Find where the given text appears and provide that cell's center as [x, y] coordinate. 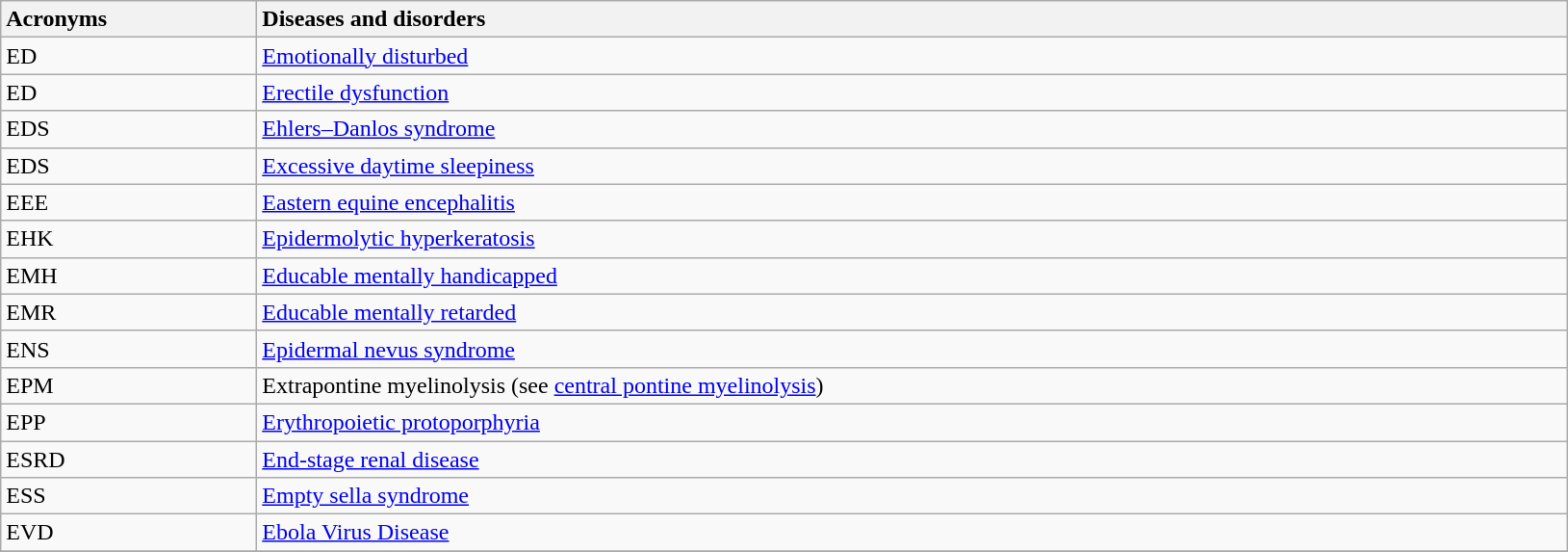
EPP [129, 422]
Epidermolytic hyperkeratosis [913, 239]
Erectile dysfunction [913, 92]
EPM [129, 385]
ENS [129, 349]
Emotionally disturbed [913, 56]
Acronyms [129, 19]
Eastern equine encephalitis [913, 202]
Empty sella syndrome [913, 496]
EMR [129, 312]
ESS [129, 496]
Epidermal nevus syndrome [913, 349]
EEE [129, 202]
Extrapontine myelinolysis (see central pontine myelinolysis) [913, 385]
Ehlers–Danlos syndrome [913, 129]
Ebola Virus Disease [913, 533]
EVD [129, 533]
End-stage renal disease [913, 460]
Educable mentally handicapped [913, 276]
Excessive daytime sleepiness [913, 166]
ESRD [129, 460]
EHK [129, 239]
Erythropoietic protoporphyria [913, 422]
Diseases and disorders [913, 19]
EMH [129, 276]
Educable mentally retarded [913, 312]
